Extract the [x, y] coordinate from the center of the cell holding the provided text.  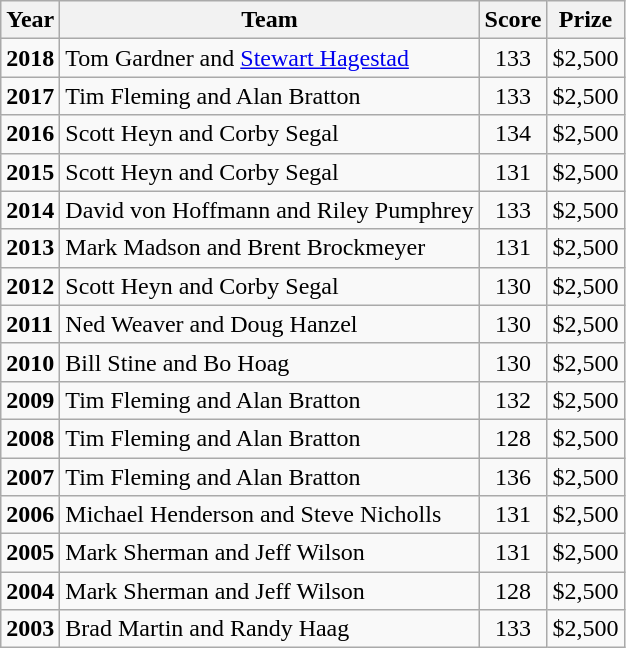
132 [513, 400]
2006 [30, 515]
2017 [30, 96]
2013 [30, 248]
Mark Madson and Brent Brockmeyer [270, 248]
Score [513, 20]
Tom Gardner and Stewart Hagestad [270, 58]
2014 [30, 210]
134 [513, 134]
2018 [30, 58]
Michael Henderson and Steve Nicholls [270, 515]
2009 [30, 400]
Team [270, 20]
Ned Weaver and Doug Hanzel [270, 324]
Bill Stine and Bo Hoag [270, 362]
2011 [30, 324]
2004 [30, 591]
2008 [30, 438]
2005 [30, 553]
Brad Martin and Randy Haag [270, 629]
David von Hoffmann and Riley Pumphrey [270, 210]
2007 [30, 477]
Year [30, 20]
2015 [30, 172]
136 [513, 477]
2010 [30, 362]
Prize [586, 20]
2012 [30, 286]
2003 [30, 629]
2016 [30, 134]
